Search for the cell housing the specified text and yield its (X, Y) center coordinate. 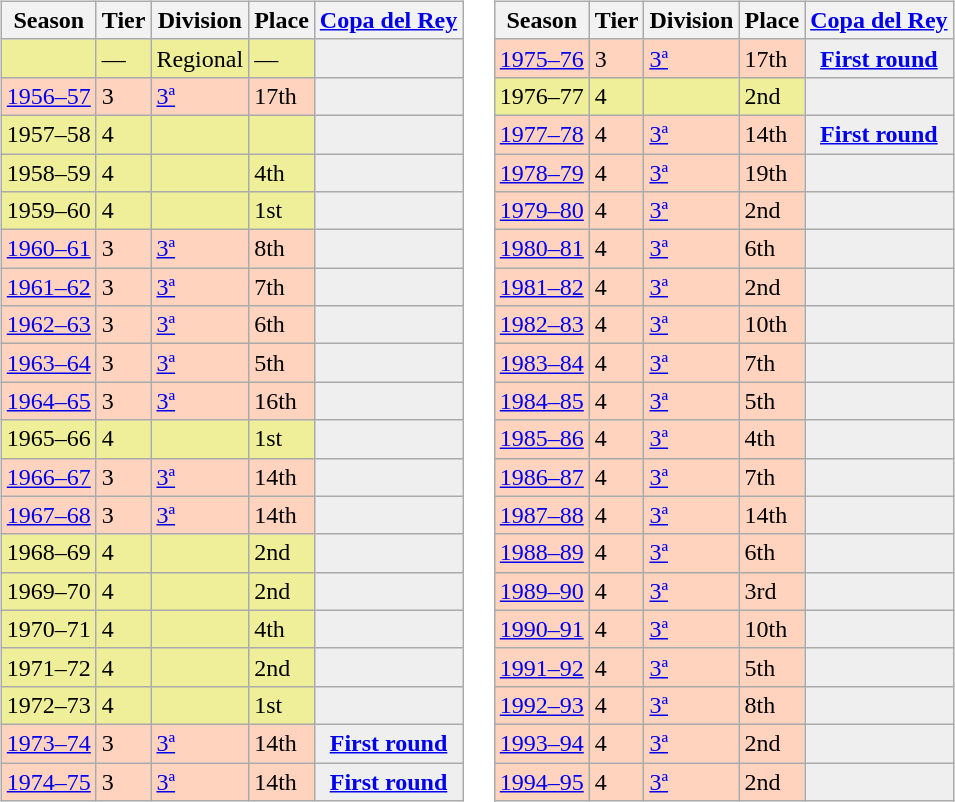
1970–71 (48, 629)
1969–70 (48, 591)
1977–78 (542, 134)
1971–72 (48, 667)
1981–82 (542, 287)
1961–62 (48, 287)
16th (282, 401)
1984–85 (542, 401)
1982–83 (542, 325)
1976–77 (542, 96)
1968–69 (48, 553)
1975–76 (542, 58)
1985–86 (542, 439)
1967–68 (48, 515)
1957–58 (48, 134)
1987–88 (542, 515)
1964–65 (48, 401)
1973–74 (48, 743)
1959–60 (48, 211)
1993–94 (542, 743)
3rd (772, 591)
1983–84 (542, 363)
1974–75 (48, 781)
Regional (200, 58)
1966–67 (48, 477)
1956–57 (48, 96)
1972–73 (48, 705)
1962–63 (48, 325)
1979–80 (542, 211)
1990–91 (542, 629)
1986–87 (542, 477)
1992–93 (542, 705)
1965–66 (48, 439)
1994–95 (542, 781)
1988–89 (542, 553)
1991–92 (542, 667)
1978–79 (542, 173)
1960–61 (48, 249)
1989–90 (542, 591)
1980–81 (542, 249)
19th (772, 173)
1963–64 (48, 363)
1958–59 (48, 173)
